Detect which cell encompasses the target text, then output its (x, y) center coordinate. 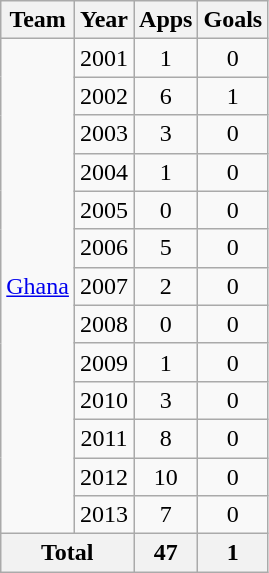
2002 (104, 96)
2009 (104, 362)
2008 (104, 324)
2 (166, 286)
Apps (166, 20)
2001 (104, 58)
7 (166, 515)
2011 (104, 438)
Ghana (38, 286)
10 (166, 477)
2012 (104, 477)
47 (166, 553)
6 (166, 96)
2010 (104, 400)
5 (166, 248)
2003 (104, 134)
2013 (104, 515)
Team (38, 20)
8 (166, 438)
Year (104, 20)
2005 (104, 210)
Goals (233, 20)
2006 (104, 248)
2004 (104, 172)
Total (68, 553)
2007 (104, 286)
